Output the (x, y) coordinate of the center of the cell containing the given text.  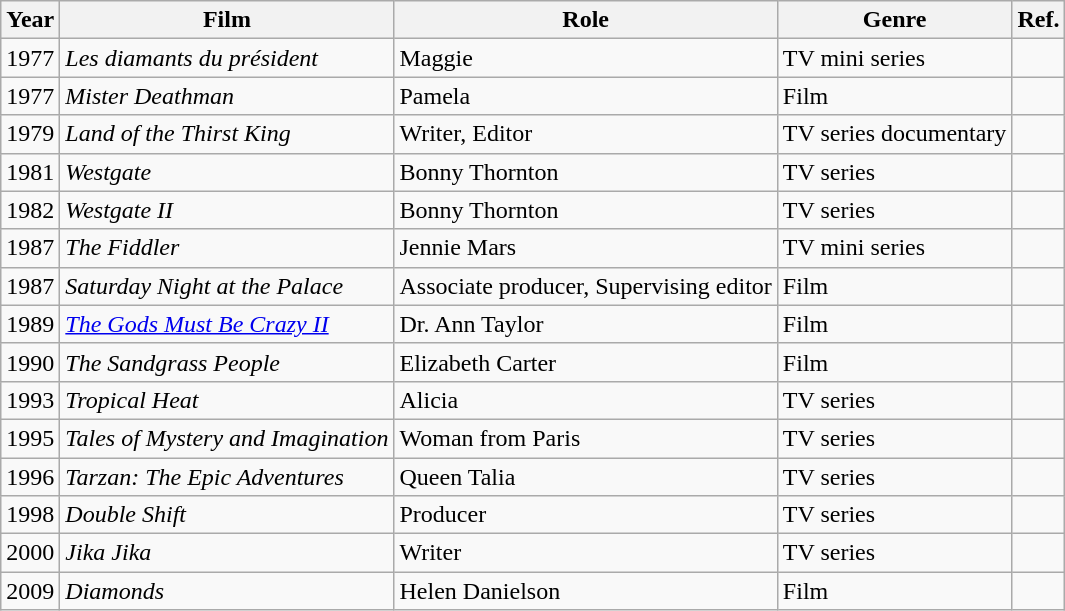
Tales of Mystery and Imagination (227, 438)
Associate producer, Supervising editor (586, 286)
1982 (30, 210)
Westgate II (227, 210)
Woman from Paris (586, 438)
1993 (30, 400)
Genre (894, 20)
Role (586, 20)
1989 (30, 324)
Dr. Ann Taylor (586, 324)
Ref. (1038, 20)
Double Shift (227, 515)
1990 (30, 362)
Queen Talia (586, 477)
Mister Deathman (227, 96)
Tropical Heat (227, 400)
Pamela (586, 96)
Helen Danielson (586, 591)
2009 (30, 591)
2000 (30, 553)
The Gods Must Be Crazy II (227, 324)
1998 (30, 515)
1996 (30, 477)
1995 (30, 438)
Maggie (586, 58)
1979 (30, 134)
Diamonds (227, 591)
The Fiddler (227, 248)
Alicia (586, 400)
Tarzan: The Epic Adventures (227, 477)
Writer (586, 553)
Westgate (227, 172)
Year (30, 20)
TV series documentary (894, 134)
Elizabeth Carter (586, 362)
The Sandgrass People (227, 362)
Jika Jika (227, 553)
Jennie Mars (586, 248)
Les diamants du président (227, 58)
Saturday Night at the Palace (227, 286)
Land of the Thirst King (227, 134)
Producer (586, 515)
1981 (30, 172)
Writer, Editor (586, 134)
